Return (x, y) of the center of cell containing provided text 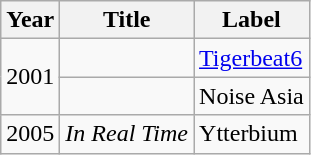
2001 (30, 77)
Noise Asia (252, 96)
Ytterbium (252, 134)
Year (30, 20)
2005 (30, 134)
Label (252, 20)
Title (127, 20)
Tigerbeat6 (252, 58)
In Real Time (127, 134)
